Find where the given text appears and provide that cell's center as [x, y] coordinate. 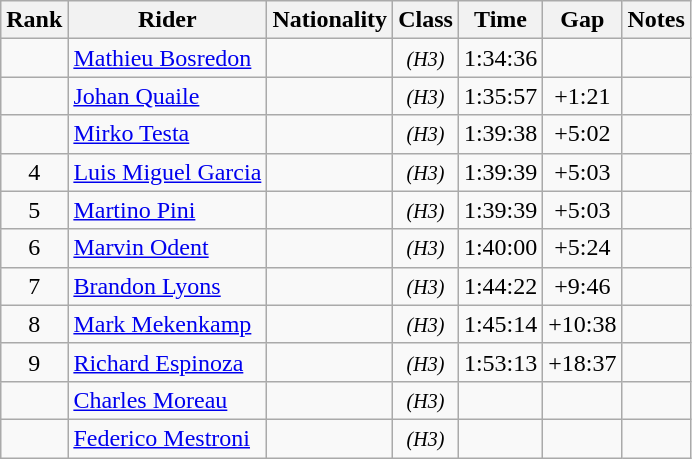
8 [34, 324]
+5:24 [582, 248]
1:45:14 [500, 324]
9 [34, 362]
+18:37 [582, 362]
+1:21 [582, 96]
Mathieu Bosredon [168, 58]
Nationality [330, 20]
Gap [582, 20]
+10:38 [582, 324]
1:53:13 [500, 362]
Charles Moreau [168, 400]
+9:46 [582, 286]
7 [34, 286]
1:35:57 [500, 96]
1:39:38 [500, 134]
Richard Espinoza [168, 362]
Mark Mekenkamp [168, 324]
Federico Mestroni [168, 438]
6 [34, 248]
Rider [168, 20]
1:44:22 [500, 286]
Rank [34, 20]
Johan Quaile [168, 96]
Marvin Odent [168, 248]
Notes [656, 20]
1:40:00 [500, 248]
Class [426, 20]
Martino Pini [168, 210]
Luis Miguel Garcia [168, 172]
4 [34, 172]
Brandon Lyons [168, 286]
Time [500, 20]
+5:02 [582, 134]
Mirko Testa [168, 134]
1:34:36 [500, 58]
5 [34, 210]
